Locate the cell with the specified text and output its (X, Y) center coordinate. 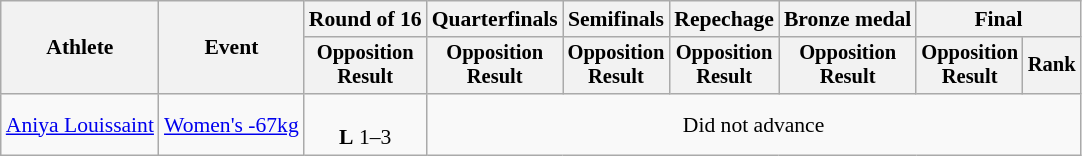
Quarterfinals (495, 19)
Semifinals (616, 19)
Bronze medal (848, 19)
Final (998, 19)
Event (232, 48)
Women's -67kg (232, 124)
Rank (1052, 66)
Did not advance (754, 124)
Round of 16 (366, 19)
L 1–3 (366, 124)
Athlete (80, 48)
Aniya Louissaint (80, 124)
Repechage (724, 19)
